Find where the given text appears and provide that cell's center as [X, Y] coordinate. 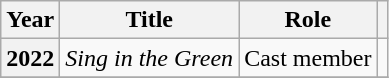
Year [30, 20]
2022 [30, 58]
Sing in the Green [150, 58]
Cast member [308, 58]
Title [150, 20]
Role [308, 20]
